Capture the cell that displays the provided text and extract its (x, y) central coordinate. 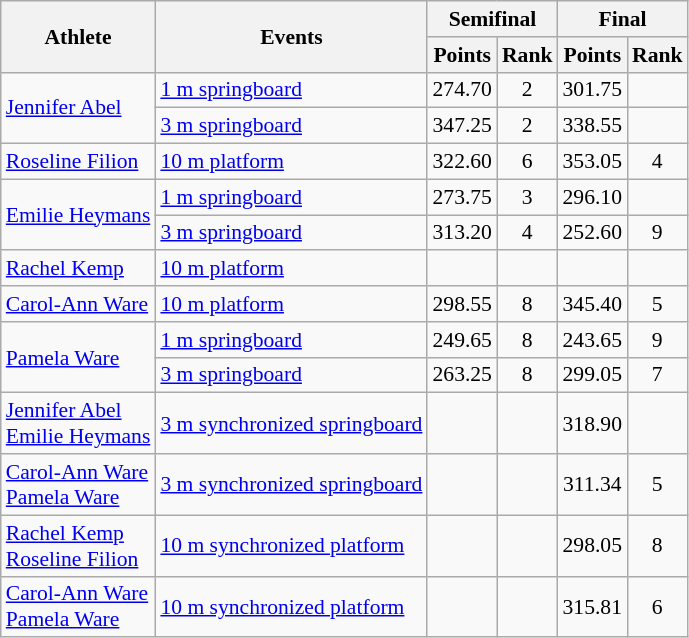
Pamela Ware (78, 358)
Athlete (78, 36)
Jennifer Abel Emilie Heymans (78, 424)
296.10 (592, 197)
Emilie Heymans (78, 214)
243.65 (592, 340)
353.05 (592, 162)
273.75 (462, 197)
Rachel Kemp Roseline Filion (78, 546)
338.55 (592, 126)
Jennifer Abel (78, 108)
274.70 (462, 90)
299.05 (592, 375)
298.05 (592, 546)
Semifinal (492, 19)
Events (291, 36)
298.55 (462, 304)
Roseline Filion (78, 162)
301.75 (592, 90)
263.25 (462, 375)
Carol-Ann Ware (78, 304)
252.60 (592, 233)
7 (658, 375)
3 (528, 197)
322.60 (462, 162)
Final (623, 19)
Rachel Kemp (78, 269)
249.65 (462, 340)
313.20 (462, 233)
345.40 (592, 304)
347.25 (462, 126)
311.34 (592, 484)
315.81 (592, 606)
318.90 (592, 424)
